Identify which cell holds the provided text, then report its (x, y) central coordinate. 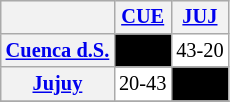
Cuenca d.S. (58, 51)
20-43 (142, 84)
43-20 (200, 51)
Jujuy (58, 84)
CUE (142, 17)
JUJ (200, 17)
